Capture the cell that displays the provided text and extract its (X, Y) central coordinate. 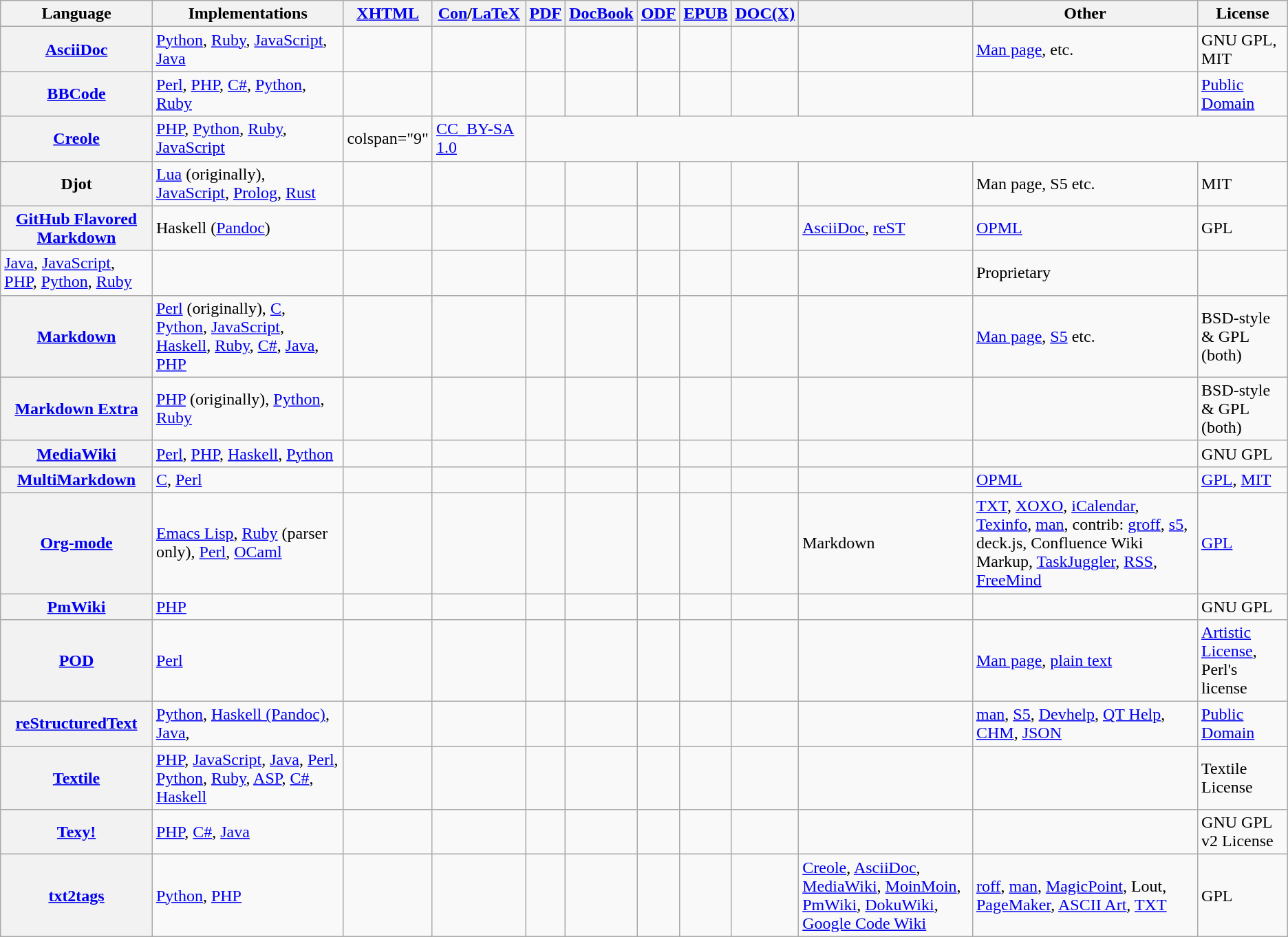
Creole (77, 139)
PHP, C#, Java (248, 832)
Python, PHP (248, 896)
PHP, JavaScript, Java, Perl, Python, Ruby, ASP, C#, Haskell (248, 778)
Perl (248, 660)
GitHub Flavored Markdown (77, 228)
TXT, XOXO, iCalendar, Texinfo, man, contrib: groff, s5, deck.js, Confluence Wiki Markup, TaskJuggler, RSS, FreeMind (1084, 543)
ODF (658, 14)
Textile License (1243, 778)
Emacs Lisp, Ruby (parser only), Perl, OCaml (248, 543)
Proprietary (1084, 272)
MIT (1243, 183)
Org-mode (77, 543)
Man page, plain text (1084, 660)
Other (1084, 14)
PmWiki (77, 606)
Lua (originally), JavaScript, Prolog, Rust (248, 183)
EPUB (706, 14)
MultiMarkdown (77, 480)
Python, Haskell (Pandoc), Java, (248, 724)
PHP (originally), Python, Ruby (248, 409)
txt2tags (77, 896)
man, S5, Devhelp, QT Help, CHM, JSON (1084, 724)
Man page, etc. (1084, 50)
Python, Ruby, JavaScript, Java (248, 50)
Textile (77, 778)
GNU GPL, MIT (1243, 50)
Perl, PHP, Haskell, Python (248, 453)
Java, JavaScript, PHP, Python, Ruby (77, 272)
DocBook (601, 14)
roff, man, MagicPoint, Lout, PageMaker, ASCII Art, TXT (1084, 896)
License (1243, 14)
PHP (248, 606)
GNU GPL v2 License (1243, 832)
Artistic License, Perl's license (1243, 660)
Djot (77, 183)
reStructuredText (77, 724)
POD (77, 660)
CC_BY-SA 1.0 (479, 139)
Haskell (Pandoc) (248, 228)
Language (77, 14)
MediaWiki (77, 453)
Perl (originally), C, Python, JavaScript, Haskell, Ruby, C#, Java, PHP (248, 336)
Con/LaTeX (479, 14)
AsciiDoc (77, 50)
AsciiDoc, reST (886, 228)
Creole, AsciiDoc, MediaWiki, MoinMoin, PmWiki, DokuWiki, Google Code Wiki (886, 896)
PHP, Python, Ruby, JavaScript (248, 139)
BBCode (77, 94)
XHTML (388, 14)
Markdown Extra (77, 409)
DOC(X) (765, 14)
Implementations (248, 14)
Perl, PHP, C#, Python, Ruby (248, 94)
GPL, MIT (1243, 480)
Texy! (77, 832)
colspan="9" (388, 139)
C, Perl (248, 480)
PDF (546, 14)
